Capture the cell that displays the provided text and extract its (x, y) central coordinate. 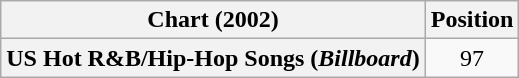
Chart (2002) (213, 20)
US Hot R&B/Hip-Hop Songs (Billboard) (213, 58)
97 (472, 58)
Position (472, 20)
